Locate the cell with the specified text and output its (x, y) center coordinate. 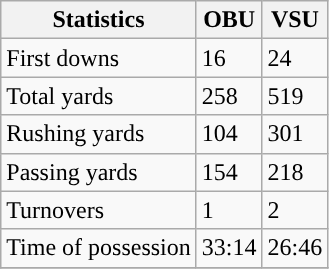
26:46 (295, 248)
OBU (229, 20)
Total yards (99, 96)
104 (229, 134)
2 (295, 210)
16 (229, 58)
Time of possession (99, 248)
Turnovers (99, 210)
24 (295, 58)
218 (295, 172)
Rushing yards (99, 134)
258 (229, 96)
33:14 (229, 248)
519 (295, 96)
301 (295, 134)
First downs (99, 58)
1 (229, 210)
Passing yards (99, 172)
Statistics (99, 20)
154 (229, 172)
VSU (295, 20)
